Return the [X, Y] coordinate for the center point of the cell that contains the specified text.  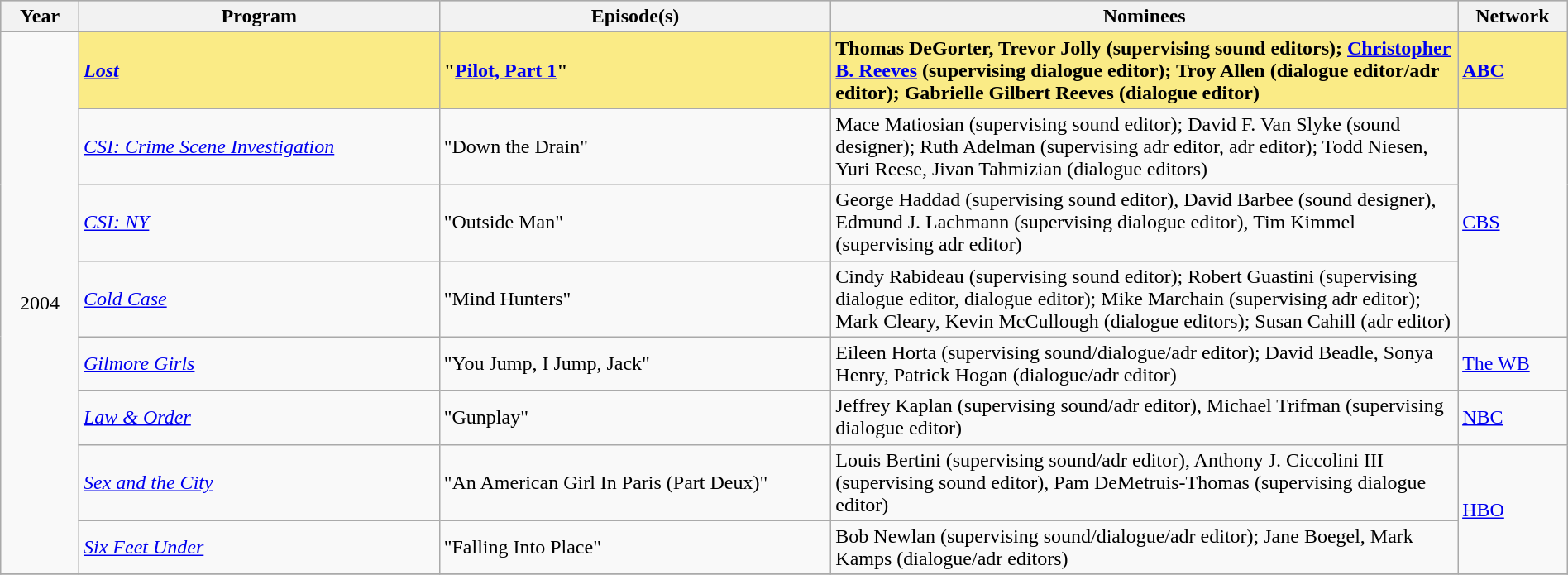
Program [259, 17]
"Mind Hunters" [635, 299]
CBS [1513, 223]
Cold Case [259, 299]
Episode(s) [635, 17]
"Pilot, Part 1" [635, 70]
Bob Newlan (supervising sound/dialogue/adr editor); Jane Boegel, Mark Kamps (dialogue/adr editors) [1145, 548]
Eileen Horta (supervising sound/dialogue/adr editor); David Beadle, Sonya Henry, Patrick Hogan (dialogue/adr editor) [1145, 364]
ABC [1513, 70]
"You Jump, I Jump, Jack" [635, 364]
Network [1513, 17]
"Gunplay" [635, 417]
HBO [1513, 510]
Nominees [1145, 17]
CSI: Crime Scene Investigation [259, 146]
Gilmore Girls [259, 364]
Lost [259, 70]
"Down the Drain" [635, 146]
"An American Girl In Paris (Part Deux)" [635, 482]
"Falling Into Place" [635, 548]
Sex and the City [259, 482]
Jeffrey Kaplan (supervising sound/adr editor), Michael Trifman (supervising dialogue editor) [1145, 417]
"Outside Man" [635, 223]
Year [40, 17]
2004 [40, 304]
Law & Order [259, 417]
Six Feet Under [259, 548]
NBC [1513, 417]
The WB [1513, 364]
Louis Bertini (supervising sound/adr editor), Anthony J. Ciccolini III (supervising sound editor), Pam DeMetruis-Thomas (supervising dialogue editor) [1145, 482]
CSI: NY [259, 223]
